Find where the given text appears and provide that cell's center as [x, y] coordinate. 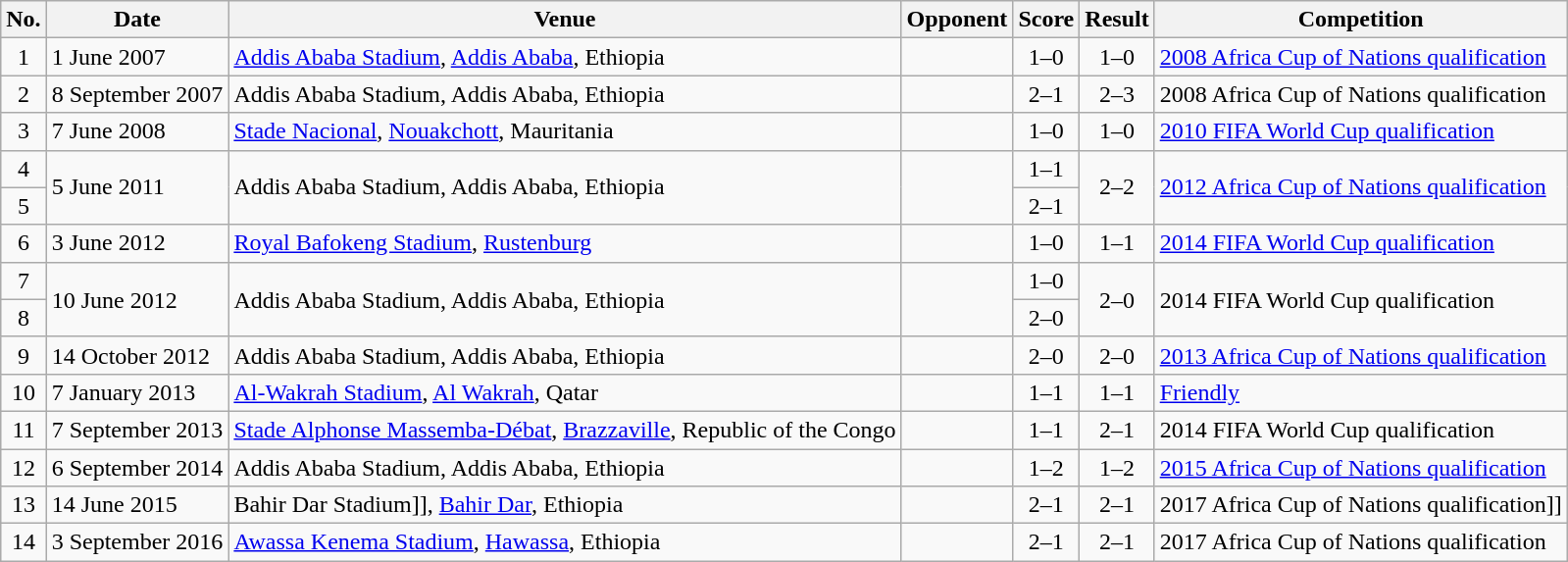
Result [1117, 20]
5 [24, 206]
12 [24, 468]
2 [24, 94]
Date [137, 20]
3 [24, 131]
Al-Wakrah Stadium, Al Wakrah, Qatar [565, 392]
3 September 2016 [137, 542]
7 January 2013 [137, 392]
9 [24, 355]
14 June 2015 [137, 505]
14 October 2012 [137, 355]
13 [24, 505]
6 [24, 243]
6 September 2014 [137, 468]
Competition [1361, 20]
Stade Nacional, Nouakchott, Mauritania [565, 131]
7 September 2013 [137, 430]
No. [24, 20]
2017 Africa Cup of Nations qualification [1361, 542]
3 June 2012 [137, 243]
2015 Africa Cup of Nations qualification [1361, 468]
7 June 2008 [137, 131]
1 June 2007 [137, 57]
2012 Africa Cup of Nations qualification [1361, 187]
2017 Africa Cup of Nations qualification]] [1361, 505]
7 [24, 281]
Stade Alphonse Massemba-Débat, Brazzaville, Republic of the Congo [565, 430]
8 September 2007 [137, 94]
Opponent [957, 20]
Awassa Kenema Stadium, Hawassa, Ethiopia [565, 542]
2–2 [1117, 187]
2013 Africa Cup of Nations qualification [1361, 355]
5 June 2011 [137, 187]
4 [24, 169]
Venue [565, 20]
10 [24, 392]
8 [24, 318]
Score [1046, 20]
10 June 2012 [137, 299]
1 [24, 57]
14 [24, 542]
2–3 [1117, 94]
2010 FIFA World Cup qualification [1361, 131]
Friendly [1361, 392]
Bahir Dar Stadium]], Bahir Dar, Ethiopia [565, 505]
Royal Bafokeng Stadium, Rustenburg [565, 243]
11 [24, 430]
